Pinpoint the cell where the given text exists, returning its (x, y) midpoint coordinate. 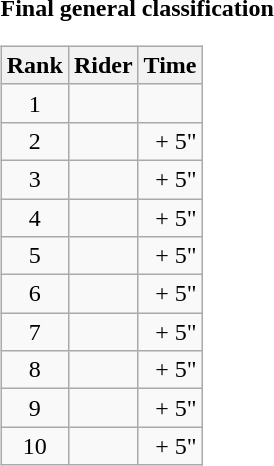
Rider (103, 65)
2 (34, 141)
4 (34, 217)
6 (34, 294)
9 (34, 408)
8 (34, 370)
10 (34, 446)
5 (34, 256)
7 (34, 332)
3 (34, 179)
Time (170, 65)
1 (34, 103)
Rank (34, 65)
